Return (x, y) of the center of cell containing provided text 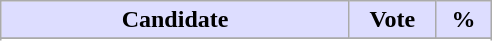
% (463, 20)
Candidate (176, 20)
Vote (392, 20)
